Scan for the cell matching the given text and deliver its [x, y] coordinate at center. 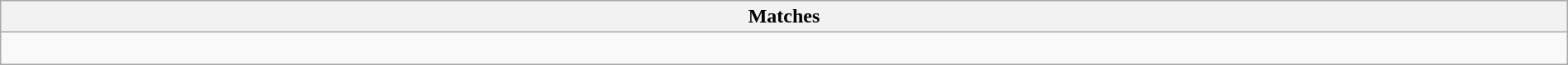
Matches [784, 17]
